Output the [x, y] coordinate of the center of the cell containing the given text.  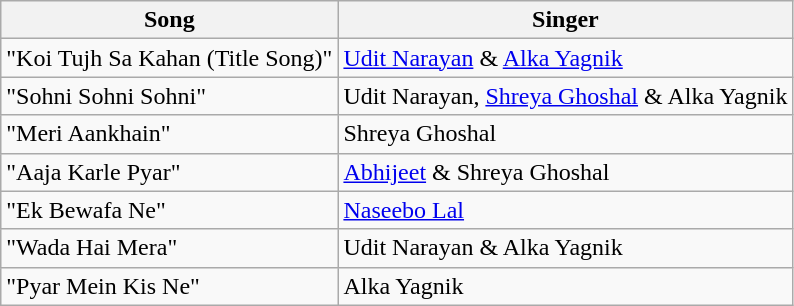
"Meri Aankhain" [170, 134]
Shreya Ghoshal [566, 134]
"Pyar Mein Kis Ne" [170, 286]
"Sohni Sohni Sohni" [170, 96]
Song [170, 20]
"Koi Tujh Sa Kahan (Title Song)" [170, 58]
Naseebo Lal [566, 210]
"Ek Bewafa Ne" [170, 210]
Alka Yagnik [566, 286]
Singer [566, 20]
"Aaja Karle Pyar" [170, 172]
Udit Narayan, Shreya Ghoshal & Alka Yagnik [566, 96]
Abhijeet & Shreya Ghoshal [566, 172]
"Wada Hai Mera" [170, 248]
